Search for the cell housing the specified text and yield its (x, y) center coordinate. 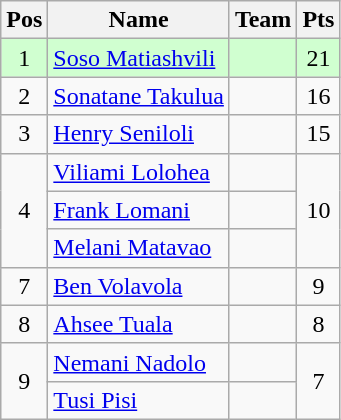
Name (139, 20)
16 (318, 96)
1 (24, 58)
21 (318, 58)
10 (318, 210)
Soso Matiashvili (139, 58)
Team (263, 20)
Nemani Nadolo (139, 362)
3 (24, 134)
4 (24, 210)
Tusi Pisi (139, 400)
Ben Volavola (139, 286)
Pts (318, 20)
Ahsee Tuala (139, 324)
Sonatane Takulua (139, 96)
15 (318, 134)
2 (24, 96)
Pos (24, 20)
Melani Matavao (139, 248)
Frank Lomani (139, 210)
Viliami Lolohea (139, 172)
Henry Seniloli (139, 134)
